Detect which cell encompasses the target text, then output its (x, y) center coordinate. 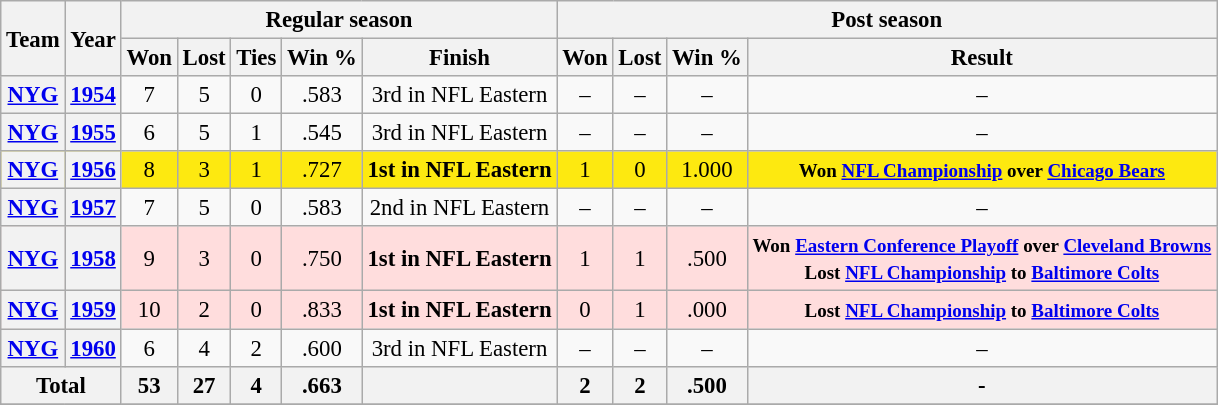
2nd in NFL Eastern (460, 208)
8 (149, 170)
53 (149, 385)
.727 (322, 170)
1956 (93, 170)
.663 (322, 385)
Year (93, 38)
1959 (93, 310)
1.000 (707, 170)
Lost NFL Championship to Baltimore Colts (982, 310)
9 (149, 258)
1958 (93, 258)
Won NFL Championship over Chicago Bears (982, 170)
Result (982, 58)
Total (61, 385)
Post season (887, 20)
1960 (93, 348)
27 (204, 385)
10 (149, 310)
Finish (460, 58)
Won Eastern Conference Playoff over Cleveland BrownsLost NFL Championship to Baltimore Colts (982, 258)
Ties (256, 58)
1955 (93, 133)
.545 (322, 133)
1954 (93, 95)
1957 (93, 208)
.833 (322, 310)
Regular season (339, 20)
.000 (707, 310)
.750 (322, 258)
.600 (322, 348)
- (982, 385)
Team (33, 38)
